Output the (X, Y) coordinate of the center of the cell containing the given text.  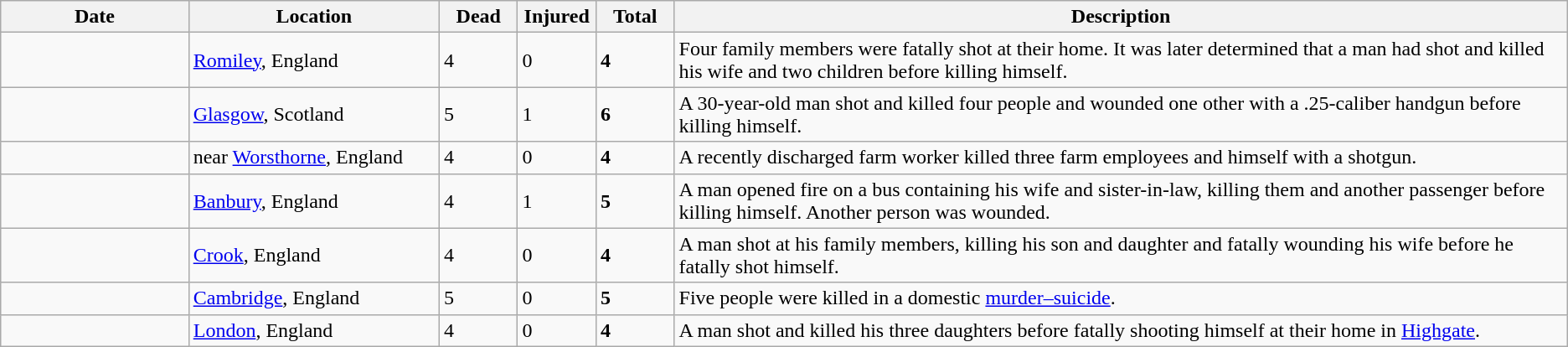
A man shot and killed his three daughters before fatally shooting himself at their home in Highgate. (1121, 330)
Cambridge, England (313, 298)
near Worsthorne, England (313, 158)
Banbury, England (313, 201)
Injured (557, 17)
Romiley, England (313, 60)
Dead (478, 17)
London, England (313, 330)
Date (95, 17)
Description (1121, 17)
A man shot at his family members, killing his son and daughter and fatally wounding his wife before he fatally shot himself. (1121, 255)
6 (635, 114)
Five people were killed in a domestic murder–suicide. (1121, 298)
Crook, England (313, 255)
A recently discharged farm worker killed three farm employees and himself with a shotgun. (1121, 158)
A 30-year-old man shot and killed four people and wounded one other with a .25-caliber handgun before killing himself. (1121, 114)
Glasgow, Scotland (313, 114)
Location (313, 17)
Total (635, 17)
